Return (X, Y) of the center of cell containing provided text 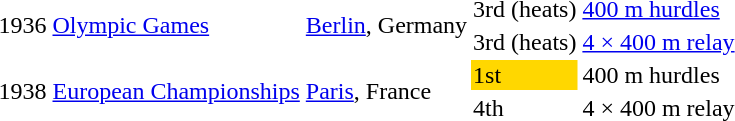
1st (525, 75)
3rd (heats) (525, 42)
